Capture the cell that displays the provided text and extract its (x, y) central coordinate. 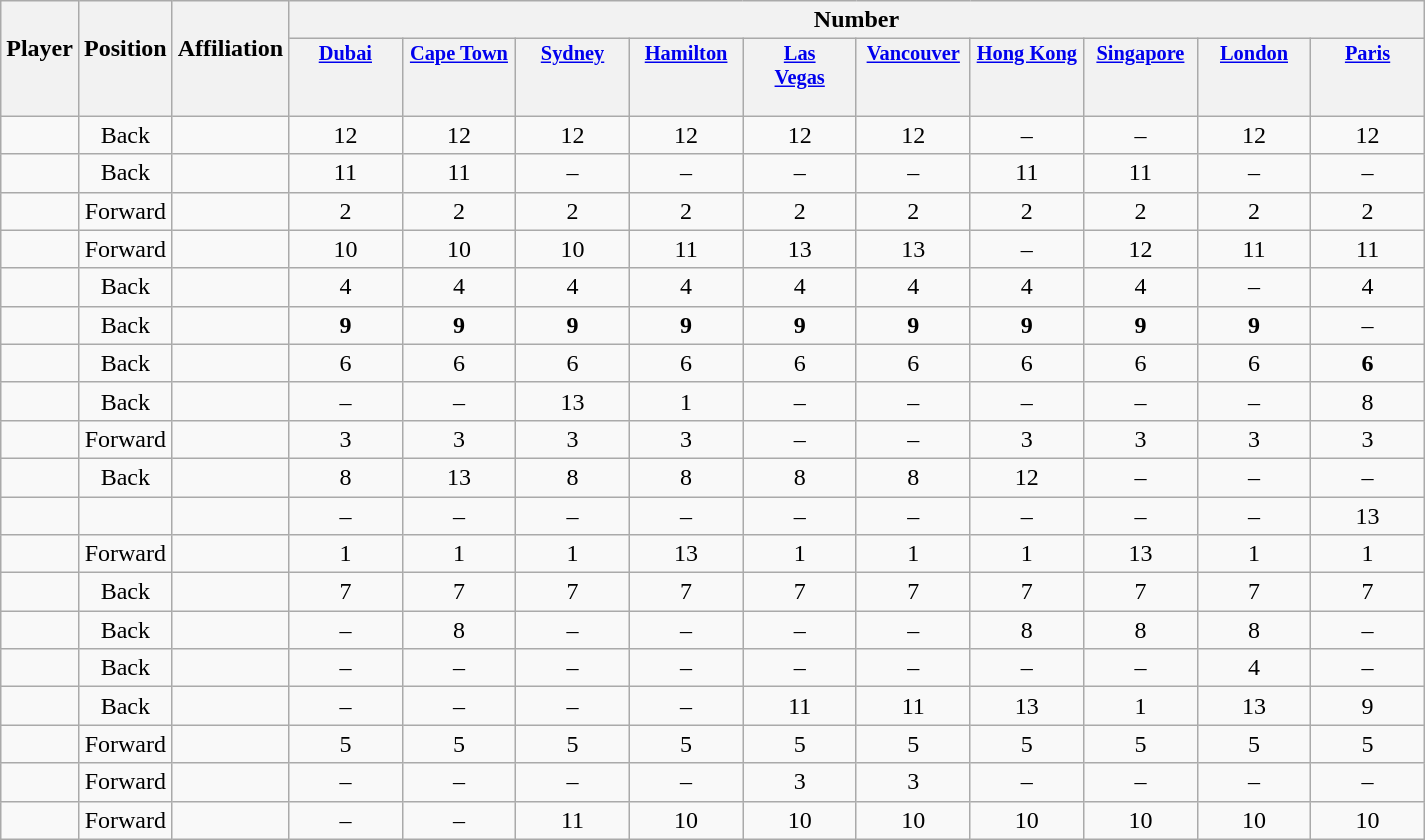
Dubai (346, 66)
LasVegas (800, 66)
Hamilton (686, 66)
Player (40, 48)
Vancouver (913, 66)
Position (125, 48)
Cape Town (459, 66)
Sydney (573, 66)
Singapore (1141, 66)
London (1254, 66)
Number (857, 20)
Hong Kong (1027, 66)
Paris (1368, 66)
Affiliation (230, 48)
